Detect which cell encompasses the target text, then output its (x, y) center coordinate. 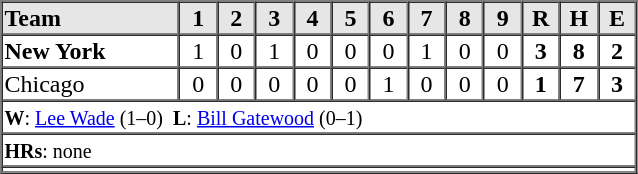
New York (91, 50)
5 (350, 18)
HRs: none (319, 150)
W: Lee Wade (1–0) L: Bill Gatewood (0–1) (319, 116)
R (541, 18)
9 (503, 18)
4 (312, 18)
H (579, 18)
6 (388, 18)
Team (91, 18)
Chicago (91, 84)
E (617, 18)
